Provide the (x, y) coordinate of the cell's center where the given text is located.  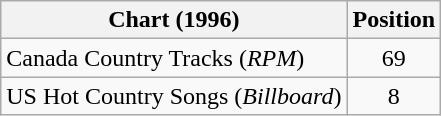
Canada Country Tracks (RPM) (174, 58)
US Hot Country Songs (Billboard) (174, 96)
69 (394, 58)
Position (394, 20)
Chart (1996) (174, 20)
8 (394, 96)
